Determine the (X, Y) coordinate at the center of the cell enclosing the given text.  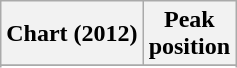
Peakposition (189, 34)
Chart (2012) (72, 34)
